Scan for the cell matching the given text and deliver its [x, y] coordinate at center. 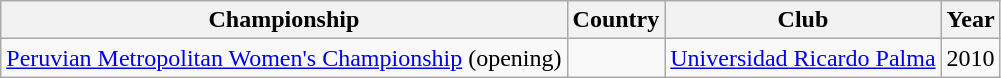
2010 [970, 58]
Country [616, 20]
Championship [284, 20]
Club [803, 20]
Year [970, 20]
Peruvian Metropolitan Women's Championship (opening) [284, 58]
Universidad Ricardo Palma [803, 58]
